Pinpoint the cell where the given text exists, returning its [x, y] midpoint coordinate. 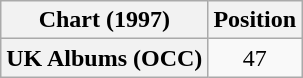
47 [255, 58]
Position [255, 20]
UK Albums (OCC) [104, 58]
Chart (1997) [104, 20]
